From the cell containing the given text, extract its center point as [x, y] coordinate. 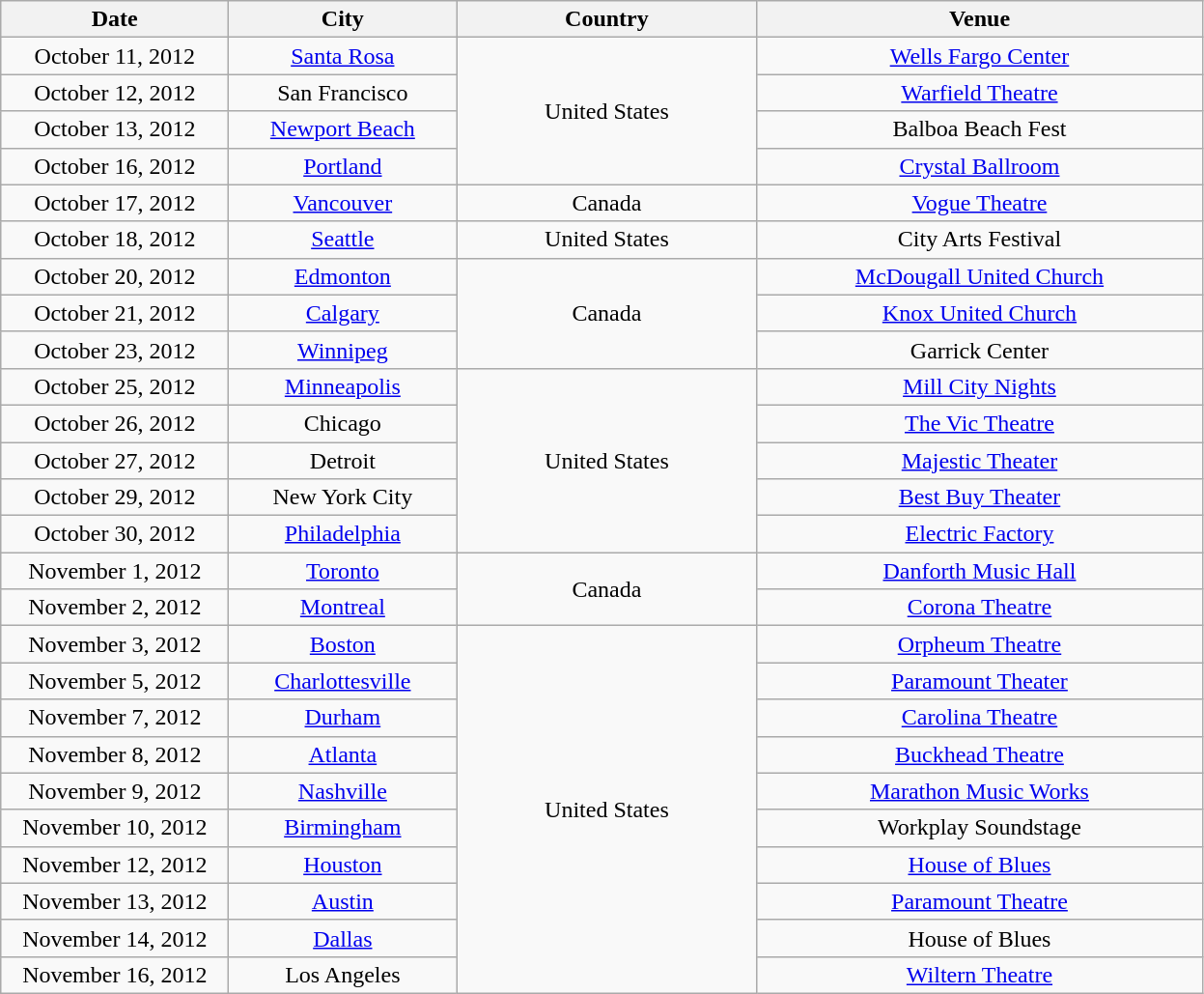
November 8, 2012 [115, 754]
Houston [343, 865]
October 11, 2012 [115, 56]
November 12, 2012 [115, 865]
Austin [343, 901]
Balboa Beach Fest [979, 129]
Majestic Theater [979, 461]
City Arts Festival [979, 240]
Garrick Center [979, 350]
Paramount Theater [979, 681]
October 27, 2012 [115, 461]
November 9, 2012 [115, 791]
Orpheum Theatre [979, 644]
Nashville [343, 791]
Winnipeg [343, 350]
November 5, 2012 [115, 681]
Edmonton [343, 276]
McDougall United Church [979, 276]
Minneapolis [343, 386]
November 16, 2012 [115, 975]
Electric Factory [979, 534]
Wiltern Theatre [979, 975]
Boston [343, 644]
November 13, 2012 [115, 901]
Birmingham [343, 828]
Calgary [343, 313]
Carolina Theatre [979, 718]
Charlottesville [343, 681]
October 25, 2012 [115, 386]
October 16, 2012 [115, 166]
Venue [979, 19]
Chicago [343, 423]
October 21, 2012 [115, 313]
November 10, 2012 [115, 828]
Danforth Music Hall [979, 571]
Marathon Music Works [979, 791]
Wells Fargo Center [979, 56]
Newport Beach [343, 129]
The Vic Theatre [979, 423]
October 30, 2012 [115, 534]
October 26, 2012 [115, 423]
Detroit [343, 461]
October 13, 2012 [115, 129]
November 3, 2012 [115, 644]
Buckhead Theatre [979, 754]
Atlanta [343, 754]
November 1, 2012 [115, 571]
Vancouver [343, 203]
Dallas [343, 938]
October 18, 2012 [115, 240]
Los Angeles [343, 975]
Workplay Soundstage [979, 828]
Warfield Theatre [979, 93]
October 12, 2012 [115, 93]
Vogue Theatre [979, 203]
October 23, 2012 [115, 350]
Crystal Ballroom [979, 166]
Corona Theatre [979, 608]
New York City [343, 497]
Paramount Theatre [979, 901]
Best Buy Theater [979, 497]
November 2, 2012 [115, 608]
Montreal [343, 608]
Seattle [343, 240]
Knox United Church [979, 313]
Toronto [343, 571]
Portland [343, 166]
Date [115, 19]
October 20, 2012 [115, 276]
October 17, 2012 [115, 203]
Philadelphia [343, 534]
October 29, 2012 [115, 497]
November 14, 2012 [115, 938]
Mill City Nights [979, 386]
San Francisco [343, 93]
City [343, 19]
Country [606, 19]
Santa Rosa [343, 56]
November 7, 2012 [115, 718]
Durham [343, 718]
